For the text-containing cell, return its midpoint in (X, Y) coordinate format. 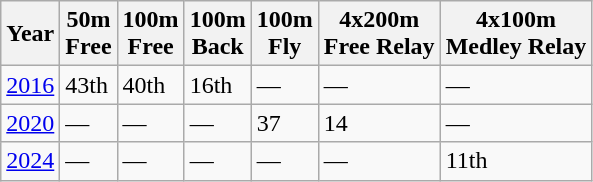
40th (150, 85)
2024 (30, 161)
4x200mFree Relay (379, 34)
11th (516, 161)
4x100mMedley Relay (516, 34)
43th (88, 85)
100mBack (218, 34)
16th (218, 85)
14 (379, 123)
2020 (30, 123)
50mFree (88, 34)
37 (284, 123)
100mFree (150, 34)
Year (30, 34)
2016 (30, 85)
100mFly (284, 34)
